Locate the cell with the specified text and output its (x, y) center coordinate. 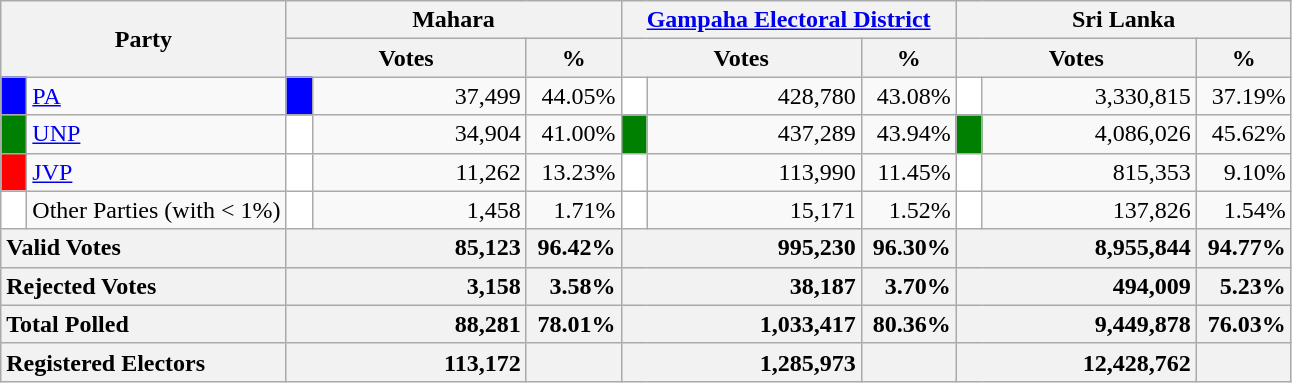
45.62% (1244, 134)
12,428,762 (1076, 362)
PA (156, 96)
1,285,973 (741, 362)
34,904 (419, 134)
UNP (156, 134)
3,330,815 (1089, 96)
85,123 (406, 248)
Total Polled (144, 324)
437,289 (754, 134)
43.94% (908, 134)
4,086,026 (1089, 134)
1,033,417 (741, 324)
94.77% (1244, 248)
Sri Lanka (1124, 20)
494,009 (1076, 286)
3.70% (908, 286)
995,230 (741, 248)
1,458 (419, 210)
80.36% (908, 324)
3.58% (574, 286)
JVP (156, 172)
3,158 (406, 286)
78.01% (574, 324)
38,187 (741, 286)
Valid Votes (144, 248)
43.08% (908, 96)
113,990 (754, 172)
Registered Electors (144, 362)
Rejected Votes (144, 286)
Mahara (454, 20)
428,780 (754, 96)
8,955,844 (1076, 248)
9,449,878 (1076, 324)
96.42% (574, 248)
Gampaha Electoral District (788, 20)
815,353 (1089, 172)
37.19% (1244, 96)
1.52% (908, 210)
88,281 (406, 324)
44.05% (574, 96)
15,171 (754, 210)
13.23% (574, 172)
11.45% (908, 172)
Other Parties (with < 1%) (156, 210)
Party (144, 39)
113,172 (406, 362)
137,826 (1089, 210)
1.54% (1244, 210)
96.30% (908, 248)
11,262 (419, 172)
37,499 (419, 96)
1.71% (574, 210)
5.23% (1244, 286)
9.10% (1244, 172)
76.03% (1244, 324)
41.00% (574, 134)
